Pinpoint the cell where the given text exists, returning its [X, Y] midpoint coordinate. 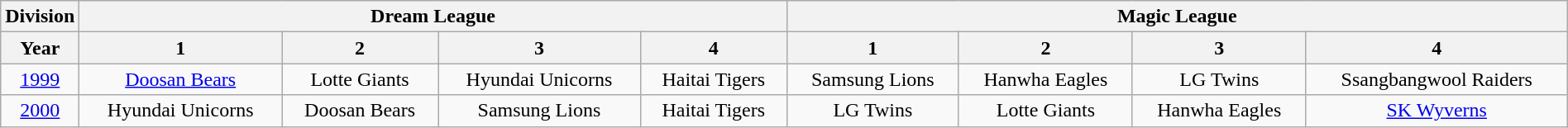
SK Wyverns [1437, 111]
Ssangbangwool Raiders [1437, 79]
Dream League [433, 17]
1999 [40, 79]
2000 [40, 111]
Magic League [1177, 17]
Division [40, 17]
Year [40, 48]
